Capture the cell that displays the provided text and extract its (x, y) central coordinate. 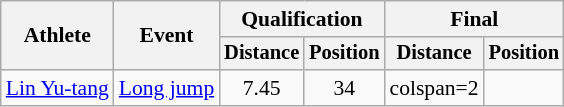
Event (166, 36)
Long jump (166, 88)
Qualification (302, 19)
7.45 (262, 88)
Final (474, 19)
Athlete (58, 36)
34 (344, 88)
colspan=2 (434, 88)
Lin Yu-tang (58, 88)
